Search for the cell housing the specified text and yield its [X, Y] center coordinate. 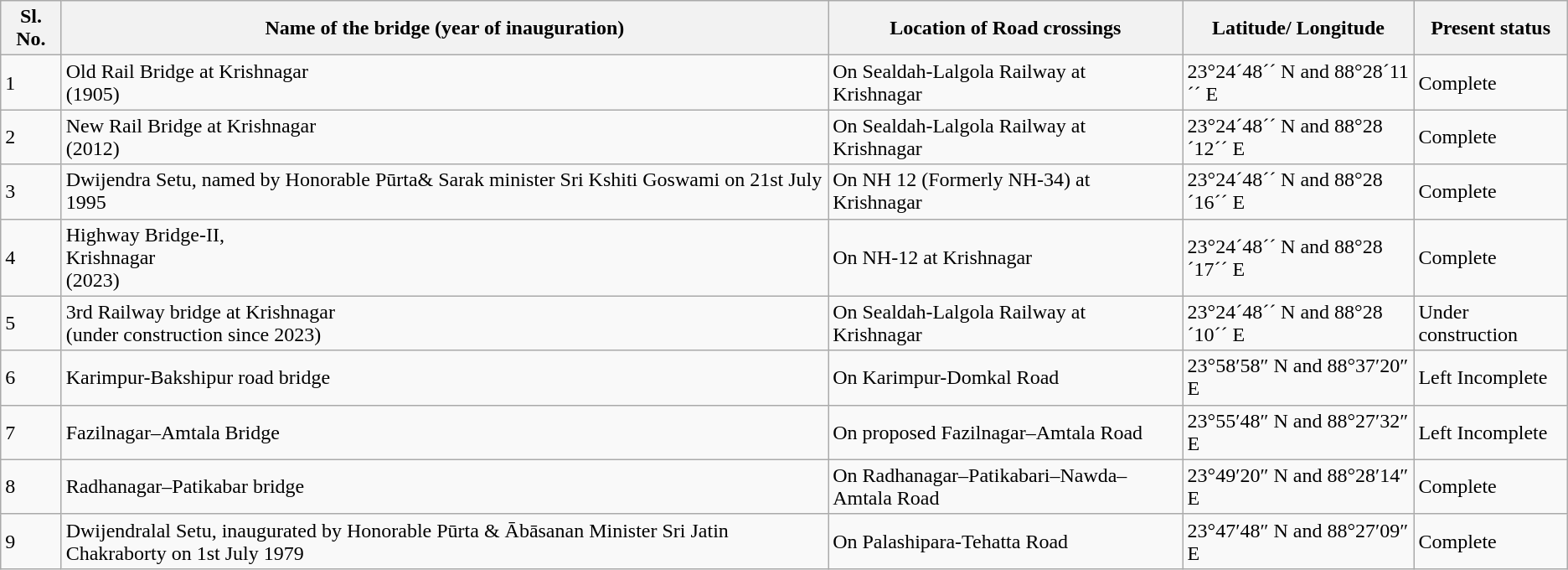
Dwijendralal Setu, inaugurated by Honorable Pūrta & Ābāsanan Minister Sri Jatin Chakraborty on 1st July 1979 [444, 541]
8 [31, 486]
On Palashipara-Tehatta Road [1005, 541]
On proposed Fazilnagar–Amtala Road [1005, 433]
23°24´48´´ N and 88°28´10´´ E [1298, 324]
Under construction [1491, 324]
On Radhanagar–Patikabari–Nawda–Amtala Road [1005, 486]
On NH 12 (Formerly NH-34) at Krishnagar [1005, 191]
Name of the bridge (year of inauguration) [444, 28]
On NH-12 at Krishnagar [1005, 257]
23°47′48″ N and 88°27′09″ E [1298, 541]
23°58′58″ N and 88°37′20″ E [1298, 377]
Sl. No. [31, 28]
3 [31, 191]
9 [31, 541]
1 [31, 82]
23°24´48´´ N and 88°28´16´´ E [1298, 191]
4 [31, 257]
3rd Railway bridge at Krishnagar(under construction since 2023) [444, 324]
Karimpur-Bakshipur road bridge [444, 377]
Latitude/ Longitude [1298, 28]
Location of Road crossings [1005, 28]
Highway Bridge-II,Krishnagar(2023) [444, 257]
23°55′48″ N and 88°27′32″ E [1298, 433]
Dwijendra Setu, named by Honorable Pūrta& Sarak minister Sri Kshiti Goswami on 21st July 1995 [444, 191]
Radhanagar–Patikabar bridge [444, 486]
23°24´48´´ N and 88°28´12´´ E [1298, 137]
23°24´48´´ N and 88°28´11´´ E [1298, 82]
On Karimpur-Domkal Road [1005, 377]
Fazilnagar–Amtala Bridge [444, 433]
Old Rail Bridge at Krishnagar(1905) [444, 82]
6 [31, 377]
Present status [1491, 28]
5 [31, 324]
2 [31, 137]
23°24´48´´ N and 88°28´17´´ E [1298, 257]
New Rail Bridge at Krishnagar(2012) [444, 137]
23°49′20″ N and 88°28′14″ E [1298, 486]
7 [31, 433]
